For the text-containing cell, return its midpoint in (X, Y) coordinate format. 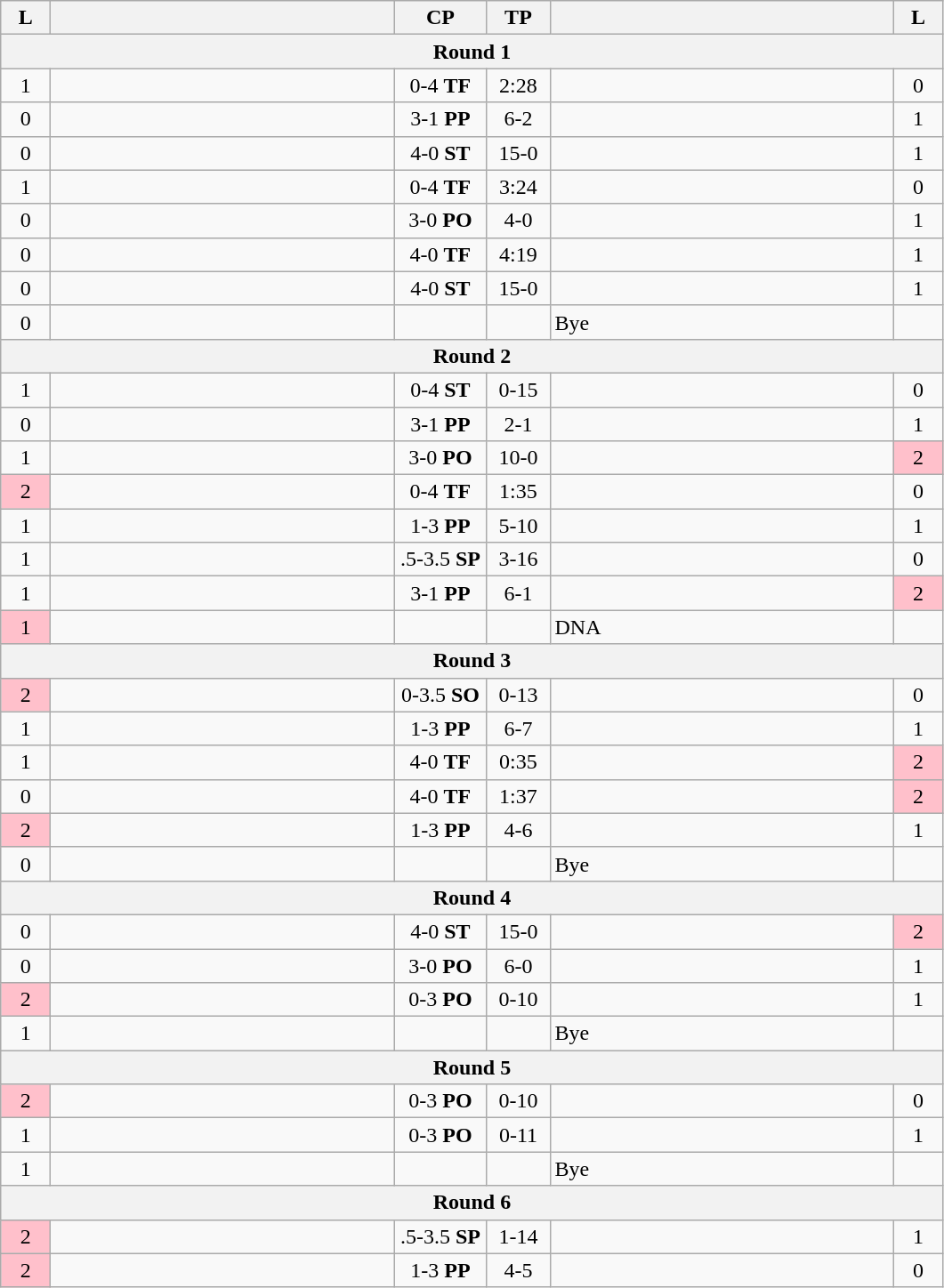
4-5 (518, 1270)
4:19 (518, 254)
0-15 (518, 390)
6-7 (518, 729)
0-4 ST (440, 390)
5-10 (518, 526)
Round 5 (472, 1067)
Round 6 (472, 1203)
2:28 (518, 85)
Round 1 (472, 52)
2-1 (518, 424)
DNA (722, 627)
1-14 (518, 1236)
3:24 (518, 187)
Round 3 (472, 661)
0-3.5 SO (440, 695)
4-6 (518, 830)
6-0 (518, 965)
10-0 (518, 458)
4-0 (518, 221)
1:35 (518, 492)
0:35 (518, 762)
1:37 (518, 796)
6-1 (518, 593)
Round 4 (472, 898)
3-16 (518, 559)
TP (518, 18)
CP (440, 18)
0-11 (518, 1135)
Round 2 (472, 356)
0-13 (518, 695)
6-2 (518, 119)
